Extract the (x, y) coordinate from the center of the cell holding the provided text.  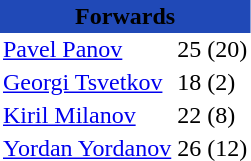
Georgi Tsvetkov (87, 82)
22 (189, 116)
Kiril Milanov (87, 116)
Pavel Panov (87, 50)
(8) (227, 116)
(20) (227, 50)
(2) (227, 82)
18 (189, 82)
25 (189, 50)
Forwards (125, 16)
